Pinpoint the cell where the given text exists, returning its (x, y) midpoint coordinate. 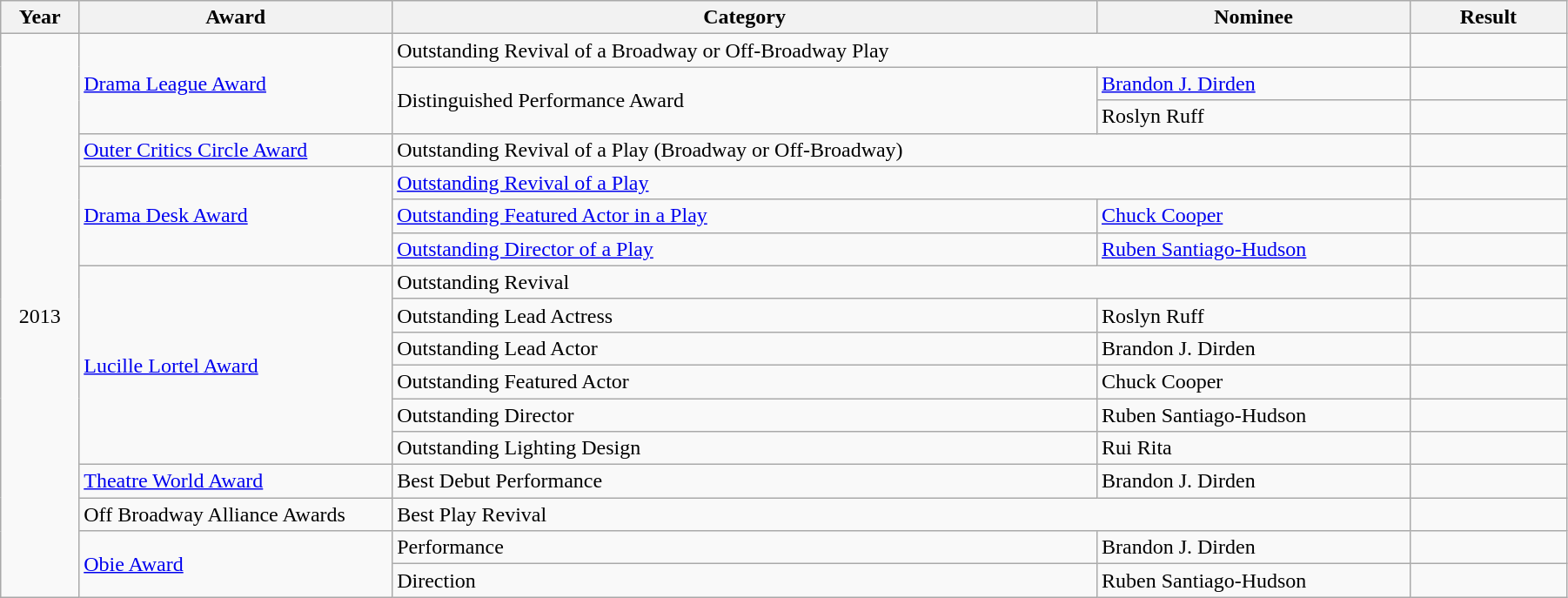
Rui Rita (1254, 448)
Outstanding Lead Actor (745, 348)
Outer Critics Circle Award (236, 150)
Best Debut Performance (745, 481)
Obie Award (236, 564)
Direction (745, 581)
Outstanding Lighting Design (745, 448)
Lucille Lortel Award (236, 365)
Award (236, 17)
Year (40, 17)
Outstanding Revival of a Play (Broadway or Off-Broadway) (901, 150)
Outstanding Revival of a Play (901, 183)
Result (1488, 17)
2013 (40, 315)
Outstanding Featured Actor in a Play (745, 216)
Outstanding Lead Actress (745, 315)
Outstanding Featured Actor (745, 381)
Drama League Award (236, 84)
Best Play Revival (901, 514)
Outstanding Revival (901, 282)
Outstanding Revival of a Broadway or Off-Broadway Play (901, 50)
Distinguished Performance Award (745, 100)
Outstanding Director (745, 415)
Nominee (1254, 17)
Performance (745, 548)
Off Broadway Alliance Awards (236, 514)
Theatre World Award (236, 481)
Outstanding Director of a Play (745, 249)
Drama Desk Award (236, 216)
Category (745, 17)
